Return (x, y) of the center of cell containing provided text 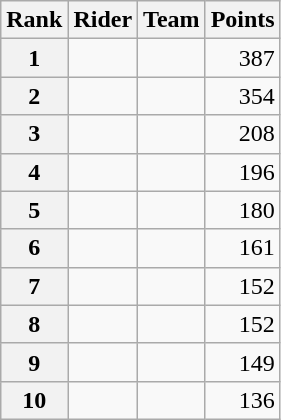
Points (242, 20)
Rider (103, 20)
7 (34, 286)
4 (34, 172)
136 (242, 400)
3 (34, 134)
149 (242, 362)
196 (242, 172)
2 (34, 96)
5 (34, 210)
161 (242, 248)
9 (34, 362)
10 (34, 400)
208 (242, 134)
180 (242, 210)
Rank (34, 20)
1 (34, 58)
387 (242, 58)
6 (34, 248)
354 (242, 96)
Team (172, 20)
8 (34, 324)
